Search for the cell housing the specified text and yield its [x, y] center coordinate. 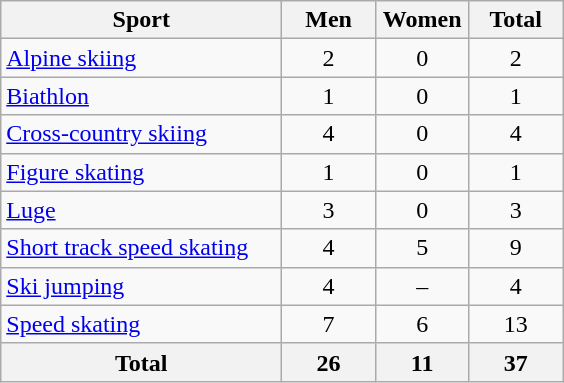
Men [329, 20]
9 [516, 248]
26 [329, 362]
Alpine skiing [142, 58]
Speed skating [142, 324]
Figure skating [142, 172]
13 [516, 324]
Ski jumping [142, 286]
Women [422, 20]
11 [422, 362]
Sport [142, 20]
7 [329, 324]
Luge [142, 210]
Cross-country skiing [142, 134]
5 [422, 248]
6 [422, 324]
Short track speed skating [142, 248]
– [422, 286]
Biathlon [142, 96]
37 [516, 362]
